Extract the [x, y] coordinate from the center of the cell holding the provided text.  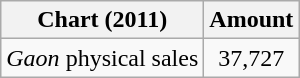
Amount [252, 20]
Gaon physical sales [102, 58]
Chart (2011) [102, 20]
37,727 [252, 58]
